From the cell containing the given text, extract its center point as [X, Y] coordinate. 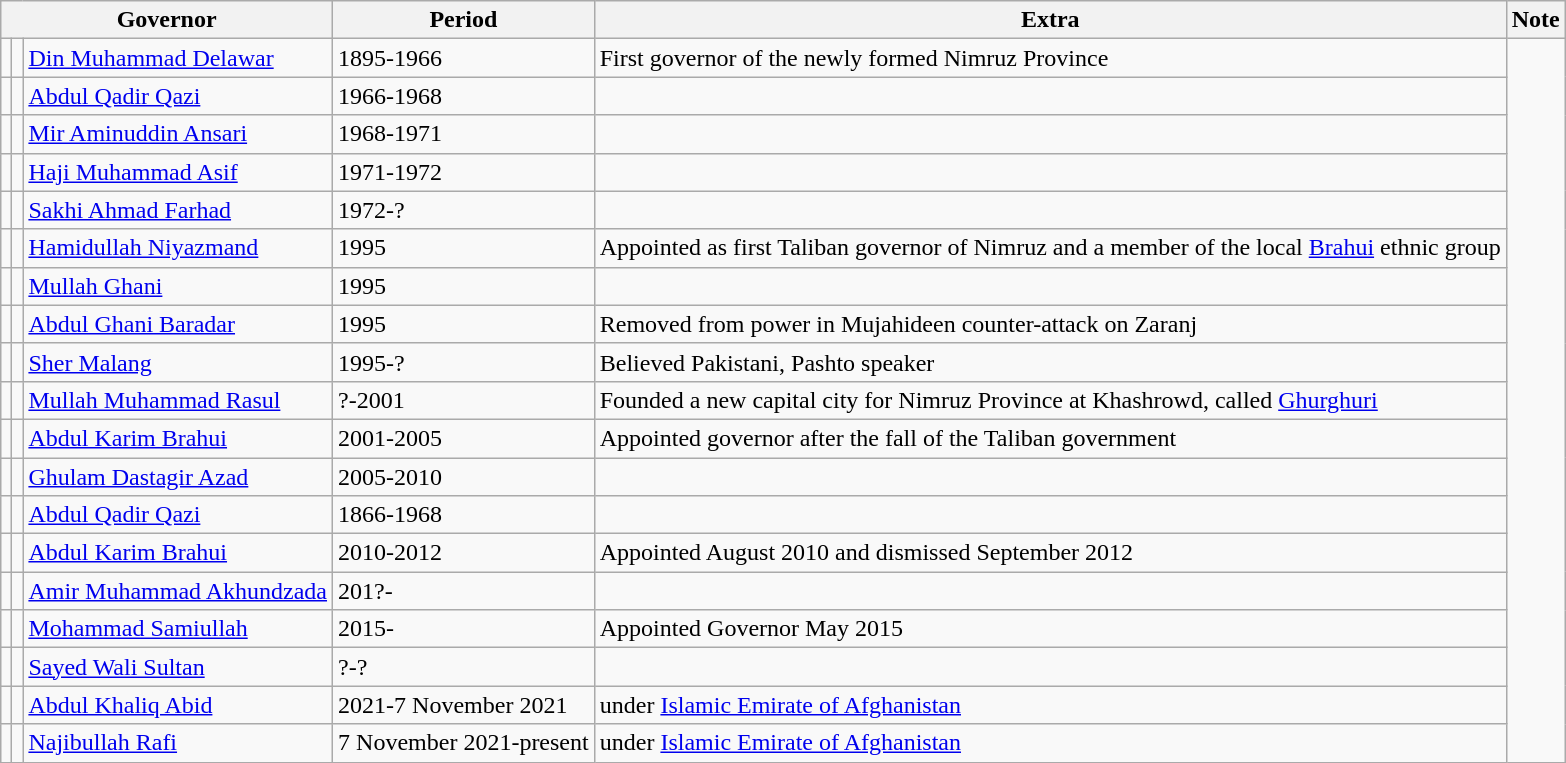
1995-? [464, 362]
Abdul Khaliq Abid [178, 705]
?-? [464, 667]
Sher Malang [178, 362]
Najibullah Rafi [178, 743]
1966-1968 [464, 96]
Appointed governor after the fall of the Taliban government [1050, 438]
Amir Muhammad Akhundzada [178, 591]
Mohammad Samiullah [178, 629]
1866-1968 [464, 515]
Appointed August 2010 and dismissed September 2012 [1050, 553]
2005-2010 [464, 477]
Governor [167, 20]
Sayed Wali Sultan [178, 667]
201?- [464, 591]
2021-7 November 2021 [464, 705]
1972-? [464, 210]
2015- [464, 629]
Mir Aminuddin Ansari [178, 134]
1895-1966 [464, 58]
Abdul Ghani Baradar [178, 324]
Appointed as first Taliban governor of Nimruz and a member of the local Brahui ethnic group [1050, 248]
Removed from power in Mujahideen counter-attack on Zaranj [1050, 324]
Ghulam Dastagir Azad [178, 477]
Mullah Muhammad Rasul [178, 400]
2001-2005 [464, 438]
Mullah Ghani [178, 286]
7 November 2021-present [464, 743]
Note [1536, 20]
1971-1972 [464, 172]
Din Muhammad Delawar [178, 58]
Believed Pakistani, Pashto speaker [1050, 362]
?-2001 [464, 400]
2010-2012 [464, 553]
1968-1971 [464, 134]
Founded a new capital city for Nimruz Province at Khashrowd, called Ghurghuri [1050, 400]
Extra [1050, 20]
First governor of the newly formed Nimruz Province [1050, 58]
Haji Muhammad Asif [178, 172]
Hamidullah Niyazmand [178, 248]
Sakhi Ahmad Farhad [178, 210]
Period [464, 20]
Appointed Governor May 2015 [1050, 629]
